Provide the [x, y] coordinate of the cell's center where the given text is located.  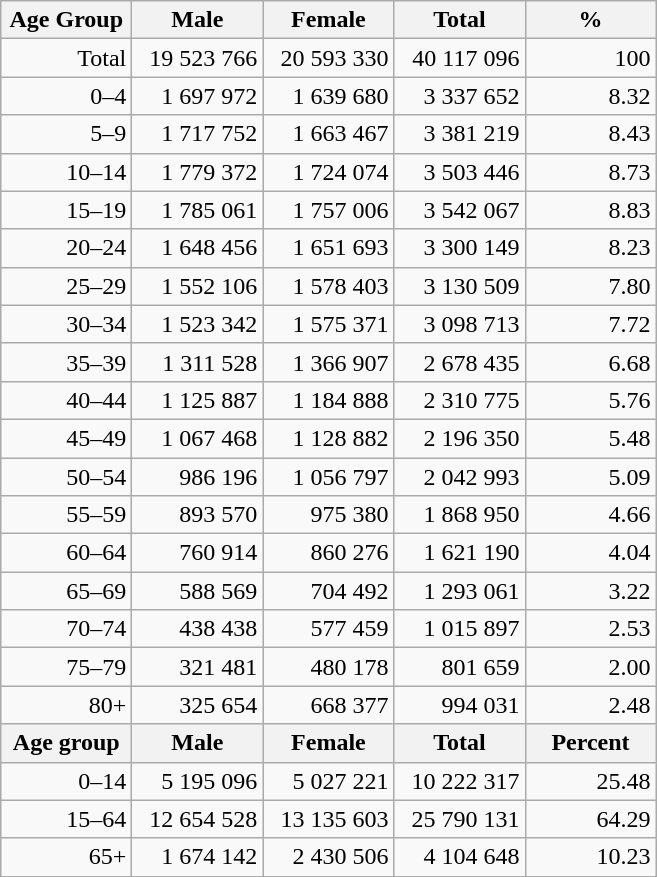
5.09 [590, 477]
321 481 [198, 667]
8.23 [590, 248]
588 569 [198, 591]
10–14 [66, 172]
6.68 [590, 362]
13 135 603 [328, 819]
2 196 350 [460, 438]
20–24 [66, 248]
15–64 [66, 819]
1 651 693 [328, 248]
5 195 096 [198, 781]
3 300 149 [460, 248]
1 293 061 [460, 591]
25 790 131 [460, 819]
975 380 [328, 515]
Percent [590, 743]
7.72 [590, 324]
19 523 766 [198, 58]
1 575 371 [328, 324]
1 523 342 [198, 324]
7.80 [590, 286]
1 757 006 [328, 210]
801 659 [460, 667]
1 779 372 [198, 172]
893 570 [198, 515]
100 [590, 58]
1 717 752 [198, 134]
8.83 [590, 210]
2.48 [590, 705]
1 648 456 [198, 248]
2 310 775 [460, 400]
760 914 [198, 553]
480 178 [328, 667]
3.22 [590, 591]
438 438 [198, 629]
1 868 950 [460, 515]
1 697 972 [198, 96]
75–79 [66, 667]
2 678 435 [460, 362]
1 639 680 [328, 96]
2.53 [590, 629]
1 015 897 [460, 629]
80+ [66, 705]
30–34 [66, 324]
60–64 [66, 553]
1 128 882 [328, 438]
0–14 [66, 781]
2 042 993 [460, 477]
25–29 [66, 286]
3 098 713 [460, 324]
5–9 [66, 134]
3 542 067 [460, 210]
% [590, 20]
4.66 [590, 515]
1 724 074 [328, 172]
45–49 [66, 438]
986 196 [198, 477]
0–4 [66, 96]
4.04 [590, 553]
65+ [66, 857]
3 503 446 [460, 172]
5.76 [590, 400]
55–59 [66, 515]
1 366 907 [328, 362]
1 578 403 [328, 286]
10.23 [590, 857]
Age Group [66, 20]
1 311 528 [198, 362]
1 056 797 [328, 477]
Age group [66, 743]
5.48 [590, 438]
15–19 [66, 210]
25.48 [590, 781]
1 184 888 [328, 400]
70–74 [66, 629]
20 593 330 [328, 58]
1 674 142 [198, 857]
3 130 509 [460, 286]
12 654 528 [198, 819]
3 337 652 [460, 96]
8.32 [590, 96]
704 492 [328, 591]
1 552 106 [198, 286]
5 027 221 [328, 781]
10 222 317 [460, 781]
2.00 [590, 667]
35–39 [66, 362]
3 381 219 [460, 134]
325 654 [198, 705]
40 117 096 [460, 58]
64.29 [590, 819]
40–44 [66, 400]
8.73 [590, 172]
8.43 [590, 134]
1 067 468 [198, 438]
50–54 [66, 477]
1 663 467 [328, 134]
577 459 [328, 629]
994 031 [460, 705]
1 785 061 [198, 210]
860 276 [328, 553]
668 377 [328, 705]
1 621 190 [460, 553]
1 125 887 [198, 400]
4 104 648 [460, 857]
2 430 506 [328, 857]
65–69 [66, 591]
